Return the (x, y) coordinate for the center point of the cell that contains the specified text.  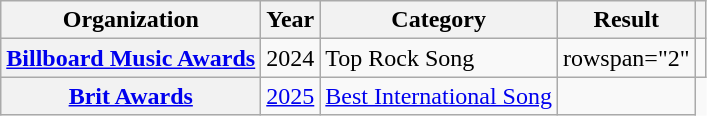
2024 (290, 58)
Billboard Music Awards (131, 58)
Result (627, 20)
Brit Awards (131, 96)
rowspan="2" (627, 58)
Year (290, 20)
2025 (290, 96)
Best International Song (439, 96)
Category (439, 20)
Organization (131, 20)
Top Rock Song (439, 58)
